Identify which cell holds the provided text, then report its [X, Y] central coordinate. 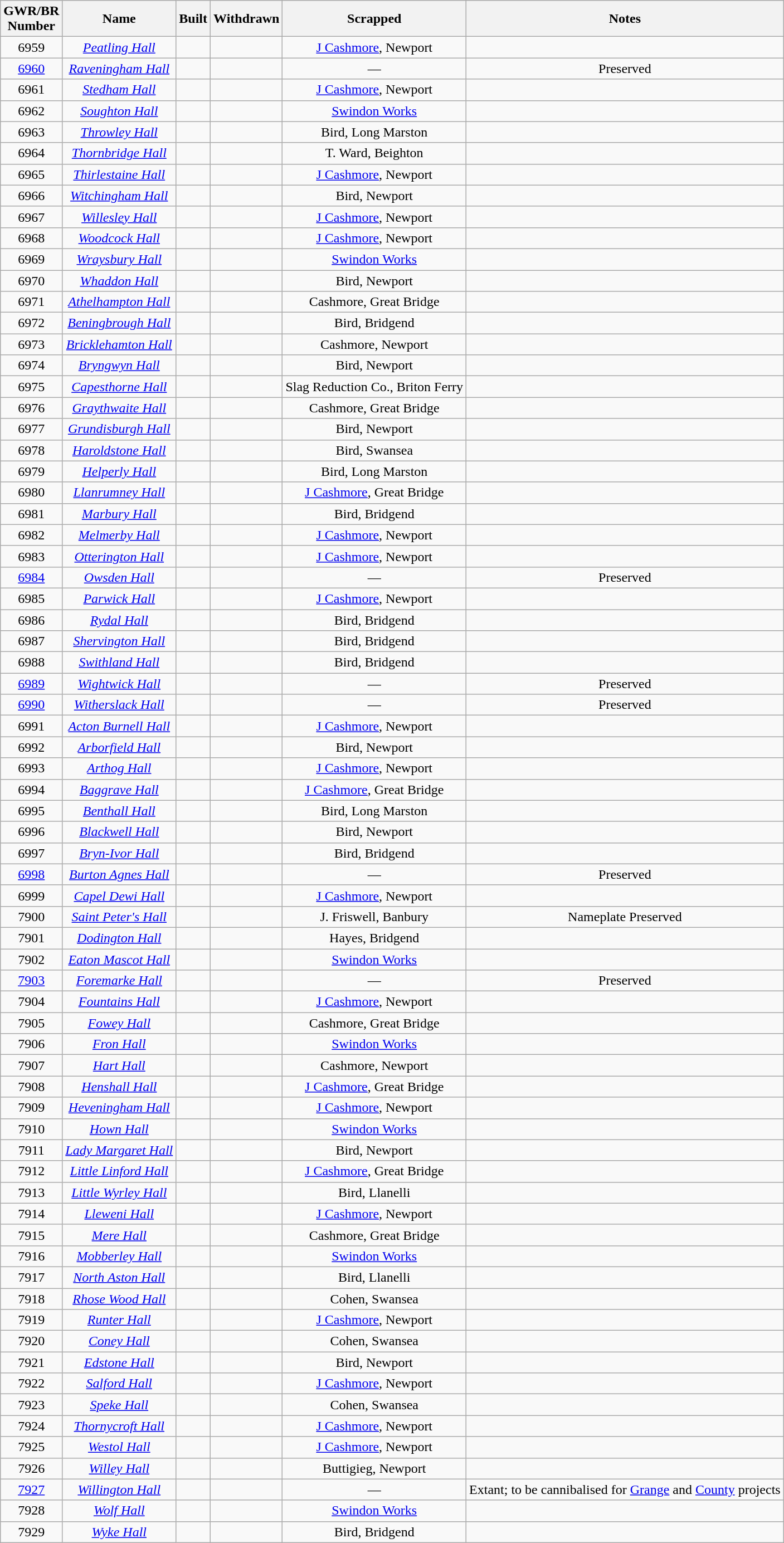
7926 [31, 1468]
Eaton Mascot Hall [119, 959]
7908 [31, 1087]
7919 [31, 1320]
6988 [31, 663]
Speke Hall [119, 1405]
7901 [31, 938]
Dodington Hall [119, 938]
Thornycroft Hall [119, 1426]
Foremarke Hall [119, 981]
7909 [31, 1108]
Hown Hall [119, 1129]
Withdrawn [246, 19]
7903 [31, 981]
Built [193, 19]
Edstone Hall [119, 1362]
Baggrave Hall [119, 790]
7906 [31, 1044]
7929 [31, 1532]
Wyke Hall [119, 1532]
Bryn-Ivor Hall [119, 853]
7900 [31, 917]
Hart Hall [119, 1065]
7922 [31, 1384]
Otterington Hall [119, 556]
6999 [31, 895]
Fowey Hall [119, 1023]
Woodcock Hall [119, 238]
Name [119, 19]
Stedham Hall [119, 90]
Witherslack Hall [119, 705]
North Aston Hall [119, 1277]
Buttigieg, Newport [374, 1468]
Willesley Hall [119, 217]
6987 [31, 641]
6995 [31, 811]
7912 [31, 1171]
Bricklehamton Hall [119, 344]
7923 [31, 1405]
Capel Dewi Hall [119, 895]
Coney Hall [119, 1341]
7927 [31, 1490]
7920 [31, 1341]
6996 [31, 832]
6975 [31, 387]
6967 [31, 217]
Whaddon Hall [119, 280]
Thornbridge Hall [119, 153]
Wraysbury Hall [119, 259]
7921 [31, 1362]
6971 [31, 302]
6966 [31, 196]
7905 [31, 1023]
Graythwaite Hall [119, 408]
Owsden Hall [119, 577]
6972 [31, 323]
Willey Hall [119, 1468]
6991 [31, 726]
6963 [31, 132]
Little Wyrley Hall [119, 1192]
6998 [31, 874]
Swithland Hall [119, 663]
7914 [31, 1214]
Thirlestaine Hall [119, 174]
6983 [31, 556]
Slag Reduction Co., Briton Ferry [374, 387]
6968 [31, 238]
6997 [31, 853]
Lady Margaret Hall [119, 1150]
Witchingham Hall [119, 196]
Fountains Hall [119, 1002]
Parwick Hall [119, 598]
7924 [31, 1426]
Blackwell Hall [119, 832]
Westol Hall [119, 1447]
Capesthorne Hall [119, 387]
Lleweni Hall [119, 1214]
7915 [31, 1235]
6961 [31, 90]
6970 [31, 280]
Shervington Hall [119, 641]
6993 [31, 768]
Llanrumney Hall [119, 493]
Soughton Hall [119, 111]
Acton Burnell Hall [119, 726]
Peatling Hall [119, 47]
6989 [31, 684]
Beningbrough Hall [119, 323]
Athelhampton Hall [119, 302]
7902 [31, 959]
Burton Agnes Hall [119, 874]
Raveningham Hall [119, 69]
GWR/BRNumber [31, 19]
Benthall Hall [119, 811]
Marbury Hall [119, 514]
6990 [31, 705]
Fron Hall [119, 1044]
7918 [31, 1299]
7911 [31, 1150]
Haroldstone Hall [119, 450]
6981 [31, 514]
6984 [31, 577]
Bryngwyn Hall [119, 366]
7910 [31, 1129]
Hayes, Bridgend [374, 938]
Saint Peter's Hall [119, 917]
6973 [31, 344]
T. Ward, Beighton [374, 153]
Helperly Hall [119, 471]
Throwley Hall [119, 132]
Grundisburgh Hall [119, 429]
7907 [31, 1065]
7925 [31, 1447]
Arthog Hall [119, 768]
Wolf Hall [119, 1511]
6980 [31, 493]
Runter Hall [119, 1320]
7928 [31, 1511]
Little Linford Hall [119, 1171]
Willington Hall [119, 1490]
Wightwick Hall [119, 684]
Salford Hall [119, 1384]
6979 [31, 471]
6960 [31, 69]
J. Friswell, Banbury [374, 917]
6976 [31, 408]
Henshall Hall [119, 1087]
Rhose Wood Hall [119, 1299]
Rydal Hall [119, 620]
6992 [31, 747]
6965 [31, 174]
6994 [31, 790]
6974 [31, 366]
Mobberley Hall [119, 1256]
6962 [31, 111]
Scrapped [374, 19]
6977 [31, 429]
Heveningham Hall [119, 1108]
Arborfield Hall [119, 747]
Melmerby Hall [119, 535]
Nameplate Preserved [625, 917]
Mere Hall [119, 1235]
6969 [31, 259]
6985 [31, 598]
Bird, Swansea [374, 450]
7904 [31, 1002]
6978 [31, 450]
6982 [31, 535]
7913 [31, 1192]
7916 [31, 1256]
6986 [31, 620]
Notes [625, 19]
6964 [31, 153]
Extant; to be cannibalised for Grange and County projects [625, 1490]
6959 [31, 47]
7917 [31, 1277]
